Scan for the cell matching the given text and deliver its [x, y] coordinate at center. 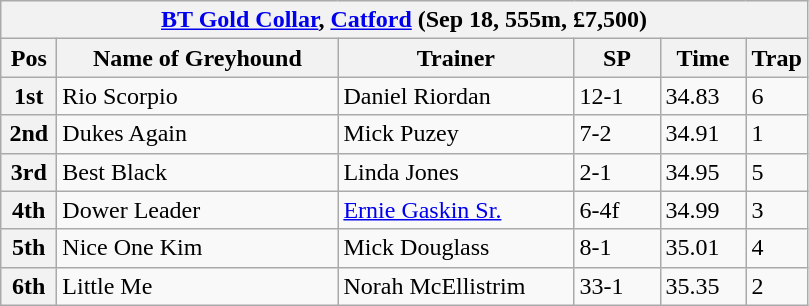
Ernie Gaskin Sr. [456, 210]
Dower Leader [198, 210]
5th [29, 248]
Mick Puzey [456, 134]
5 [776, 172]
2 [776, 286]
34.99 [703, 210]
Trainer [456, 58]
3rd [29, 172]
3 [776, 210]
34.83 [703, 96]
Little Me [198, 286]
Norah McEllistrim [456, 286]
Dukes Again [198, 134]
35.35 [703, 286]
4 [776, 248]
4th [29, 210]
BT Gold Collar, Catford (Sep 18, 555m, £7,500) [404, 20]
SP [617, 58]
7-2 [617, 134]
8-1 [617, 248]
2nd [29, 134]
Linda Jones [456, 172]
34.95 [703, 172]
6th [29, 286]
Trap [776, 58]
Nice One Kim [198, 248]
Daniel Riordan [456, 96]
Time [703, 58]
1 [776, 134]
12-1 [617, 96]
Mick Douglass [456, 248]
2-1 [617, 172]
6-4f [617, 210]
Best Black [198, 172]
1st [29, 96]
33-1 [617, 286]
35.01 [703, 248]
Pos [29, 58]
Rio Scorpio [198, 96]
6 [776, 96]
Name of Greyhound [198, 58]
34.91 [703, 134]
